Search for the cell housing the specified text and yield its [X, Y] center coordinate. 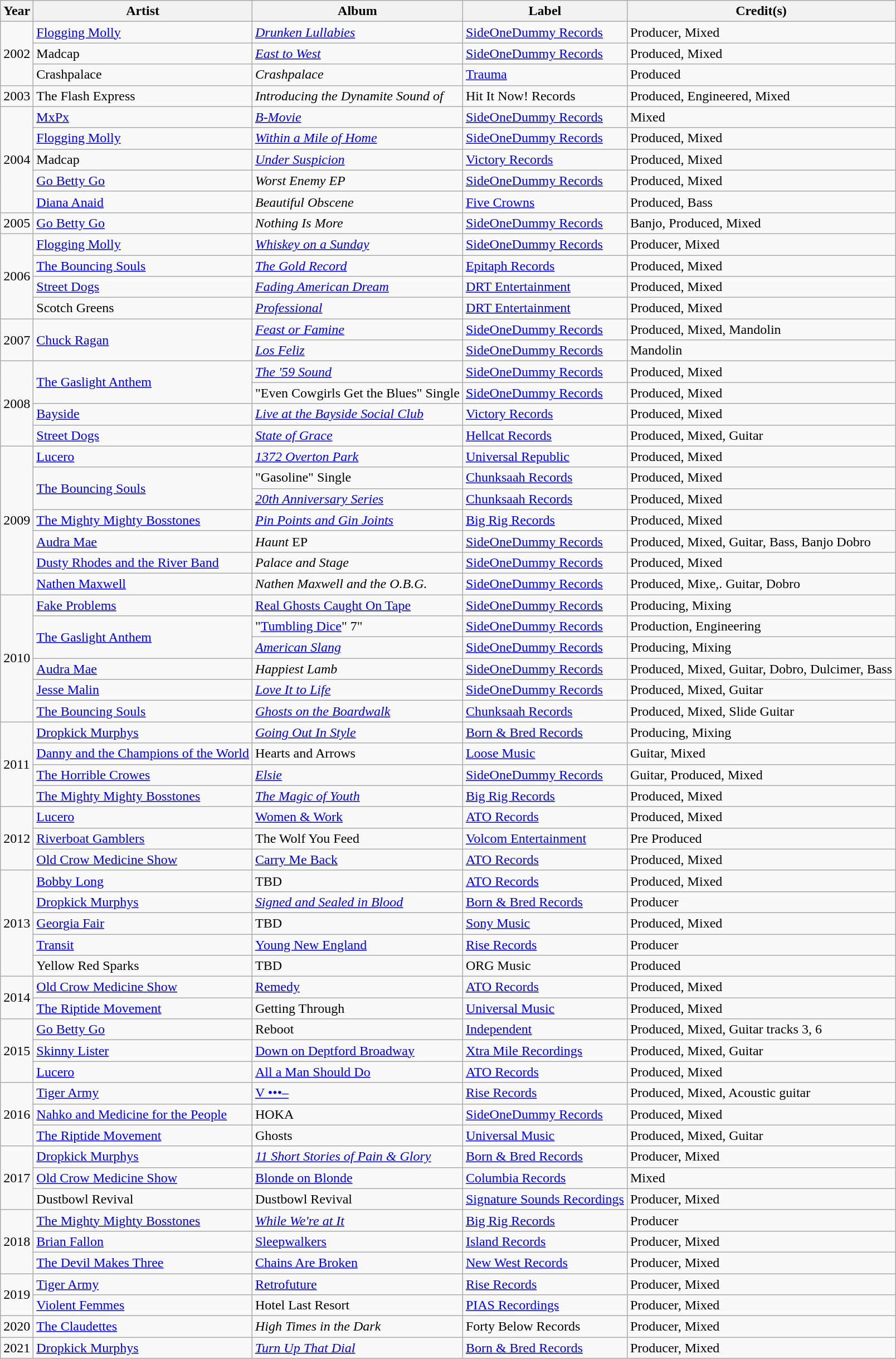
Hearts and Arrows [357, 754]
Produced, Mixed, Guitar tracks 3, 6 [761, 1030]
Produced, Bass [761, 202]
1372 Overton Park [357, 457]
Women & Work [357, 817]
Hotel Last Resort [357, 1305]
The Claudettes [143, 1327]
Jesse Malin [143, 690]
Produced, Mixed, Acoustic guitar [761, 1093]
Artist [143, 11]
While We're at It [357, 1220]
The Flash Express [143, 96]
Trauma [545, 75]
Hellcat Records [545, 435]
The Horrible Crowes [143, 775]
Guitar, Produced, Mixed [761, 775]
Haunt EP [357, 541]
Georgia Fair [143, 923]
Nothing Is More [357, 223]
PIAS Recordings [545, 1305]
Nathen Maxwell [143, 584]
Universal Republic [545, 457]
Pre Produced [761, 838]
HOKA [357, 1114]
Xtra Mile Recordings [545, 1051]
Bayside [143, 414]
Retrofuture [357, 1284]
Transit [143, 945]
Love It to Life [357, 690]
Guitar, Mixed [761, 754]
Year [17, 11]
Loose Music [545, 754]
Signed and Sealed in Blood [357, 902]
Dusty Rhodes and the River Band [143, 562]
"Even Cowgirls Get the Blues" Single [357, 393]
Whiskey on a Sunday [357, 244]
Produced, Mixed, Guitar, Dobro, Dulcimer, Bass [761, 669]
2017 [17, 1178]
Produced, Mixed, Guitar, Bass, Banjo Dobro [761, 541]
Sleepwalkers [357, 1241]
Blonde on Blonde [357, 1178]
Within a Mile of Home [357, 138]
Signature Sounds Recordings [545, 1199]
Credit(s) [761, 11]
Worst Enemy EP [357, 181]
American Slang [357, 648]
MxPx [143, 117]
Palace and Stage [357, 562]
11 Short Stories of Pain & Glory [357, 1157]
Diana Anaid [143, 202]
2006 [17, 276]
Drunken Lullabies [357, 32]
Fake Problems [143, 605]
High Times in the Dark [357, 1327]
20th Anniversary Series [357, 499]
Los Feliz [357, 351]
Album [357, 11]
Sony Music [545, 923]
Production, Engineering [761, 627]
Riverboat Gamblers [143, 838]
2003 [17, 96]
V •••– [357, 1093]
Five Crowns [545, 202]
East to West [357, 54]
"Gasoline" Single [357, 478]
Pin Points and Gin Joints [357, 520]
Columbia Records [545, 1178]
Scotch Greens [143, 308]
Nathen Maxwell and the O.B.G. [357, 584]
2021 [17, 1348]
Island Records [545, 1241]
Going Out In Style [357, 732]
New West Records [545, 1263]
2004 [17, 159]
2019 [17, 1294]
2018 [17, 1241]
State of Grace [357, 435]
Produced, Engineered, Mixed [761, 96]
Down on Deptford Broadway [357, 1051]
The Gold Record [357, 266]
2011 [17, 764]
Remedy [357, 987]
Danny and the Champions of the World [143, 754]
Bobby Long [143, 881]
Produced, Mixe,. Guitar, Dobro [761, 584]
Introducing the Dynamite Sound of [357, 96]
Ghosts [357, 1135]
Under Suspicion [357, 159]
2009 [17, 520]
Feast or Famine [357, 329]
Getting Through [357, 1008]
Volcom Entertainment [545, 838]
Banjo, Produced, Mixed [761, 223]
2010 [17, 658]
Mandolin [761, 351]
Ghosts on the Boardwalk [357, 711]
Yellow Red Sparks [143, 966]
Chuck Ragan [143, 340]
2007 [17, 340]
Produced, Mixed, Slide Guitar [761, 711]
Young New England [357, 945]
2020 [17, 1327]
2015 [17, 1051]
The Devil Makes Three [143, 1263]
"Tumbling Dice" 7" [357, 627]
The '59 Sound [357, 372]
B-Movie [357, 117]
2013 [17, 923]
Violent Femmes [143, 1305]
The Wolf You Feed [357, 838]
Fading American Dream [357, 287]
Live at the Bayside Social Club [357, 414]
2002 [17, 54]
2014 [17, 998]
Carry Me Back [357, 860]
All a Man Should Do [357, 1072]
Nahko and Medicine for the People [143, 1114]
Skinny Lister [143, 1051]
Forty Below Records [545, 1327]
Real Ghosts Caught On Tape [357, 605]
The Magic of Youth [357, 796]
Chains Are Broken [357, 1263]
Label [545, 11]
2008 [17, 404]
2012 [17, 838]
Beautiful Obscene [357, 202]
Reboot [357, 1030]
ORG Music [545, 966]
2005 [17, 223]
Independent [545, 1030]
Hit It Now! Records [545, 96]
Epitaph Records [545, 266]
2016 [17, 1114]
Happiest Lamb [357, 669]
Produced, Mixed, Mandolin [761, 329]
Professional [357, 308]
Brian Fallon [143, 1241]
Turn Up That Dial [357, 1348]
Elsie [357, 775]
